Locate the cell with the specified text and output its [X, Y] center coordinate. 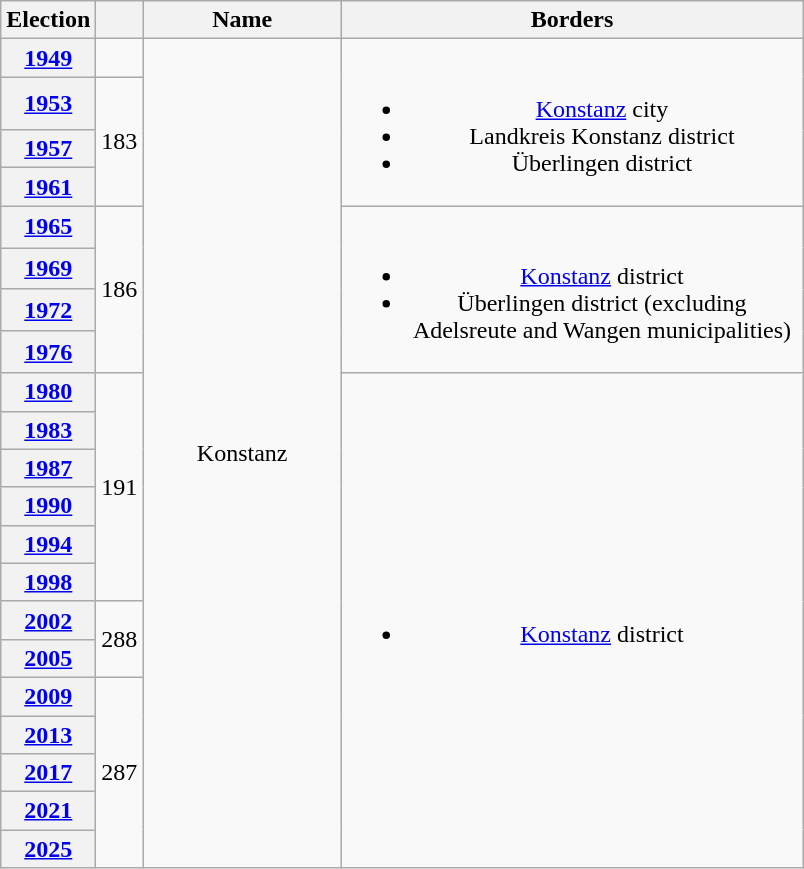
2002 [48, 620]
1972 [48, 310]
Name [242, 20]
2017 [48, 773]
1980 [48, 392]
1957 [48, 149]
1998 [48, 582]
Konstanz [242, 454]
Borders [572, 20]
Konstanz district [572, 620]
1987 [48, 468]
1969 [48, 269]
183 [120, 142]
Election [48, 20]
1953 [48, 104]
186 [120, 290]
2013 [48, 735]
191 [120, 487]
287 [120, 772]
1990 [48, 506]
Konstanz districtÜberlingen district (excluding Adelsreute and Wangen municipalities) [572, 290]
1949 [48, 58]
288 [120, 639]
2005 [48, 658]
1983 [48, 430]
2009 [48, 696]
1965 [48, 227]
2025 [48, 849]
Konstanz cityLandkreis Konstanz districtÜberlingen district [572, 122]
1961 [48, 187]
1976 [48, 352]
2021 [48, 811]
1994 [48, 544]
